Identify which cell holds the provided text, then report its [x, y] central coordinate. 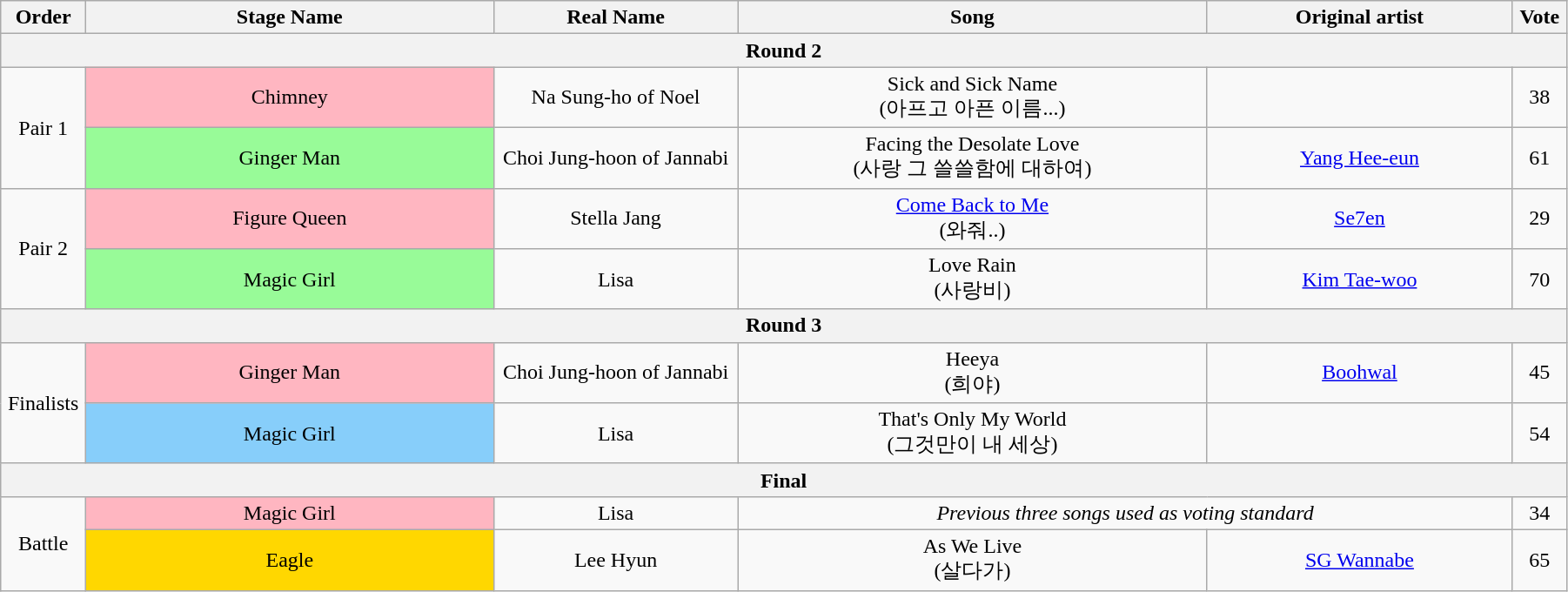
Order [44, 17]
Battle [44, 543]
34 [1539, 513]
Final [784, 480]
Round 3 [784, 326]
29 [1539, 219]
Facing the Desolate Love(사랑 그 쓸쓸함에 대하여) [973, 158]
Lee Hyun [616, 560]
Eagle [290, 560]
Original artist [1359, 17]
Love Rain(사랑비) [973, 279]
Sick and Sick Name(아프고 아픈 이름...) [973, 98]
Vote [1539, 17]
Chimney [290, 98]
Heeya(희야) [973, 373]
Finalists [44, 402]
Previous three songs used as voting standard [1125, 513]
Real Name [616, 17]
Song [973, 17]
Kim Tae-woo [1359, 279]
65 [1539, 560]
Boohwal [1359, 373]
As We Live(살다가) [973, 560]
Pair 1 [44, 127]
Figure Queen [290, 219]
45 [1539, 373]
That's Only My World(그것만이 내 세상) [973, 434]
61 [1539, 158]
SG Wannabe [1359, 560]
38 [1539, 98]
54 [1539, 434]
Round 2 [784, 50]
70 [1539, 279]
Come Back to Me(와줘..) [973, 219]
Stage Name [290, 17]
Pair 2 [44, 249]
Stella Jang [616, 219]
Yang Hee-eun [1359, 158]
Se7en [1359, 219]
Na Sung-ho of Noel [616, 98]
